Locate the cell with the specified text and output its (x, y) center coordinate. 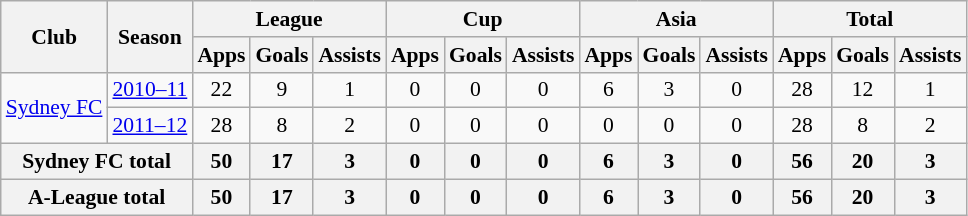
Club (54, 36)
2010–11 (150, 90)
Total (870, 19)
22 (221, 90)
Cup (483, 19)
9 (282, 90)
2011–12 (150, 126)
Sydney FC total (97, 162)
A-League total (97, 197)
League (289, 19)
12 (862, 90)
Sydney FC (54, 108)
Season (150, 36)
Asia (676, 19)
